Identify which cell holds the provided text, then report its [X, Y] central coordinate. 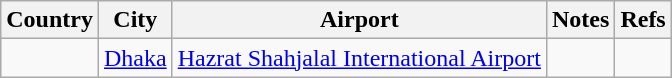
Airport [359, 20]
Hazrat Shahjalal International Airport [359, 58]
Refs [643, 20]
Notes [580, 20]
Dhaka [135, 58]
City [135, 20]
Country [50, 20]
